Detect which cell encompasses the target text, then output its [X, Y] center coordinate. 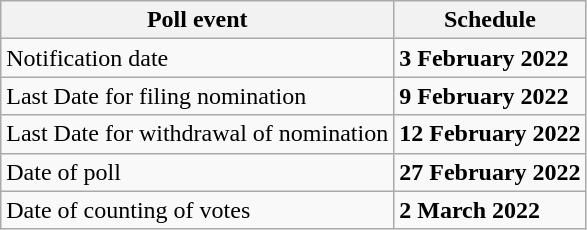
Schedule [490, 20]
Notification date [198, 58]
2 March 2022 [490, 210]
Date of counting of votes [198, 210]
9 February 2022 [490, 96]
12 February 2022 [490, 134]
27 February 2022 [490, 172]
3 February 2022 [490, 58]
Date of poll [198, 172]
Last Date for filing nomination [198, 96]
Poll event [198, 20]
Last Date for withdrawal of nomination [198, 134]
